Locate the cell with the specified text and output its (x, y) center coordinate. 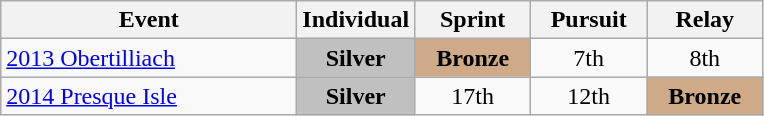
Pursuit (589, 20)
8th (705, 58)
12th (589, 96)
Event (149, 20)
2014 Presque Isle (149, 96)
2013 Obertilliach (149, 58)
7th (589, 58)
Sprint (473, 20)
Individual (356, 20)
Relay (705, 20)
17th (473, 96)
